Detect which cell encompasses the target text, then output its (X, Y) center coordinate. 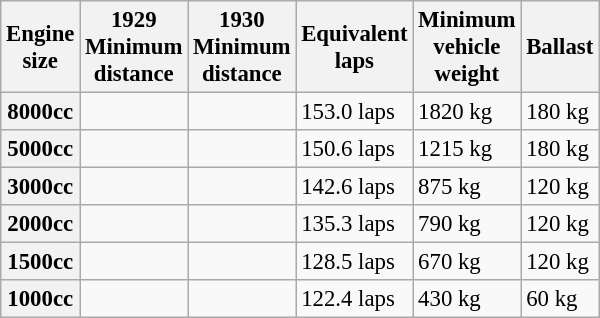
128.5 laps (354, 262)
Equivalent laps (354, 47)
3000cc (40, 187)
1820 kg (467, 112)
Minimumvehicle weight (467, 47)
430 kg (467, 299)
135.3 laps (354, 224)
153.0 laps (354, 112)
1000cc (40, 299)
1930Minimum distance (242, 47)
1929Minimum distance (134, 47)
8000cc (40, 112)
150.6 laps (354, 149)
875 kg (467, 187)
1500cc (40, 262)
142.6 laps (354, 187)
670 kg (467, 262)
2000cc (40, 224)
60 kg (560, 299)
5000cc (40, 149)
122.4 laps (354, 299)
1215 kg (467, 149)
790 kg (467, 224)
Ballast (560, 47)
Engine size (40, 47)
